Capture the cell that displays the provided text and extract its (X, Y) central coordinate. 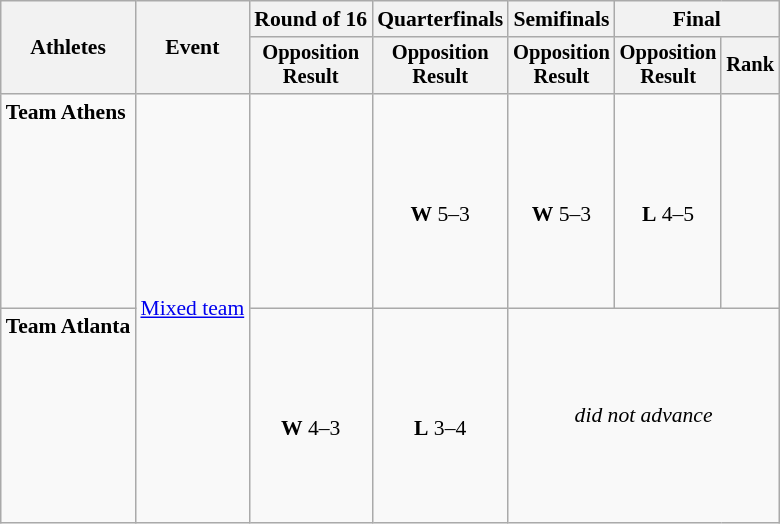
did not advance (644, 416)
Team Atlanta (68, 416)
Mixed team (192, 308)
Event (192, 48)
L 3–4 (440, 416)
Rank (750, 66)
W 4–3 (310, 416)
Round of 16 (310, 19)
Final (697, 19)
Team Athens (68, 201)
Athletes (68, 48)
Quarterfinals (440, 19)
Semifinals (562, 19)
L 4–5 (668, 201)
